Pinpoint the cell where the given text exists, returning its [x, y] midpoint coordinate. 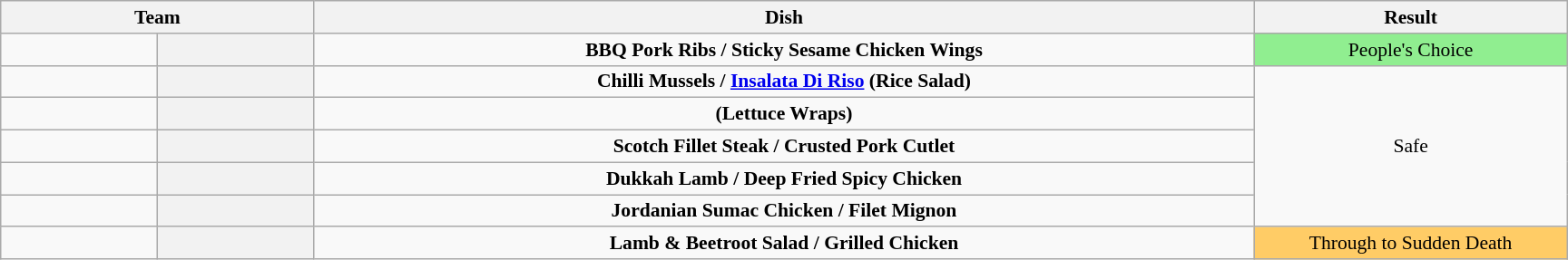
Dukkah Lamb / Deep Fried Spicy Chicken [784, 178]
Through to Sudden Death [1410, 244]
Dish [784, 17]
Scotch Fillet Steak / Crusted Pork Cutlet [784, 147]
Chilli Mussels / Insalata Di Riso (Rice Salad) [784, 82]
BBQ Pork Ribs / Sticky Sesame Chicken Wings [784, 50]
(Lettuce Wraps) [784, 114]
Result [1410, 17]
Safe [1410, 146]
Jordanian Sumac Chicken / Filet Mignon [784, 211]
People's Choice [1410, 50]
Team [158, 17]
Lamb & Beetroot Salad / Grilled Chicken [784, 244]
